Return the [x, y] coordinate for the center point of the cell that contains the specified text.  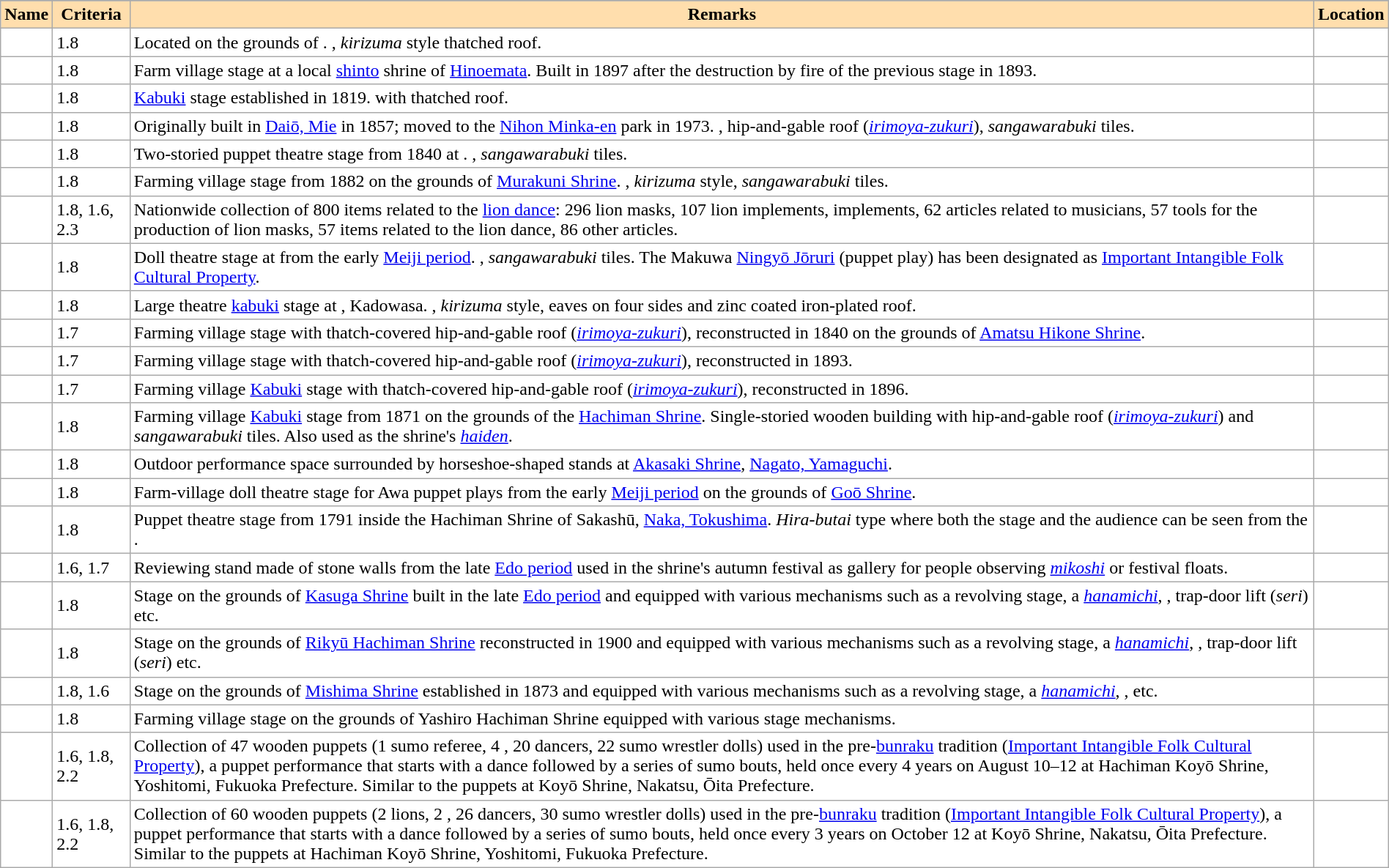
Criteria [91, 15]
Farming village Kabuki stage with thatch-covered hip-and-gable roof (irimoya-zukuri), reconstructed in 1896. [722, 389]
Location [1351, 15]
Farm village stage at a local shinto shrine of Hinoemata. Built in 1897 after the destruction by fire of the previous stage in 1893. [722, 70]
Farming village stage on the grounds of Yashiro Hachiman Shrine equipped with various stage mechanisms. [722, 719]
Farming village stage with thatch-covered hip-and-gable roof (irimoya-zukuri), reconstructed in 1840 on the grounds of Amatsu Hikone Shrine. [722, 333]
Remarks [722, 15]
1.6, 1.7 [91, 568]
Located on the grounds of . , kirizuma style thatched roof. [722, 42]
Kabuki stage established in 1819. with thatched roof. [722, 98]
Name [26, 15]
Stage on the grounds of Mishima Shrine established in 1873 and equipped with various mechanisms such as a revolving stage, a hanamichi, , etc. [722, 691]
Farming village stage with thatch-covered hip-and-gable roof (irimoya-zukuri), reconstructed in 1893. [722, 360]
1.8, 1.6, 2.3 [91, 220]
Farm-village doll theatre stage for Awa puppet plays from the early Meiji period on the grounds of Goō Shrine. [722, 492]
Farming village stage from 1882 on the grounds of Murakuni Shrine. , kirizuma style, sangawarabuki tiles. [722, 182]
1.8, 1.6 [91, 691]
Large theatre kabuki stage at , Kadowasa. , kirizuma style, eaves on four sides and zinc coated iron-plated roof. [722, 305]
Originally built in Daiō, Mie in 1857; moved to the Nihon Minka-en park in 1973. , hip-and-gable roof (irimoya-zukuri), sangawarabuki tiles. [722, 126]
Outdoor performance space surrounded by horseshoe-shaped stands at Akasaki Shrine, Nagato, Yamaguchi. [722, 464]
Two-storied puppet theatre stage from 1840 at . , sangawarabuki tiles. [722, 154]
